Output the [x, y] coordinate of the center of the cell containing the given text.  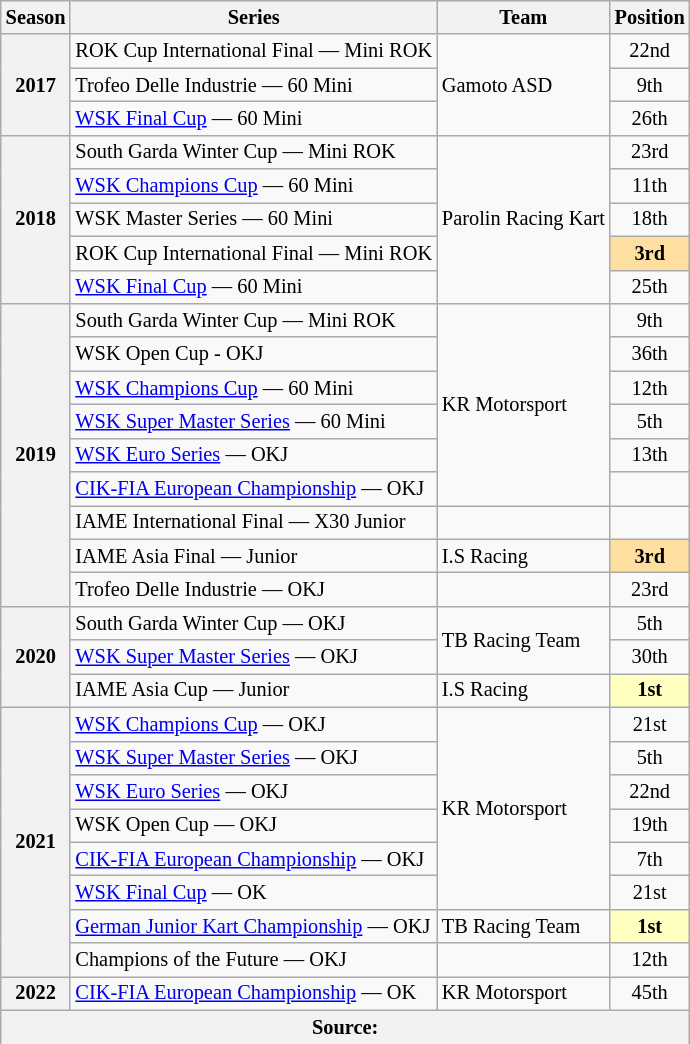
7th [650, 859]
Parolin Racing Kart [524, 219]
45th [650, 993]
11th [650, 186]
IAME Asia Final — Junior [253, 556]
2022 [36, 993]
Champions of the Future — OKJ [253, 960]
Gamoto ASD [524, 84]
WSK Open Cup — OKJ [253, 825]
Trofeo Delle Industrie — 60 Mini [253, 85]
2021 [36, 842]
2020 [36, 656]
WSK Master Series — 60 Mini [253, 219]
30th [650, 657]
WSK Final Cup — OK [253, 892]
Trofeo Delle Industrie — OKJ [253, 589]
2018 [36, 219]
18th [650, 219]
19th [650, 825]
Position [650, 17]
Series [253, 17]
25th [650, 287]
German Junior Kart Championship — OKJ [253, 926]
13th [650, 455]
2019 [36, 454]
Team [524, 17]
Season [36, 17]
WSK Champions Cup — OKJ [253, 724]
IAME International Final — X30 Junior [253, 522]
WSK Open Cup - OKJ [253, 354]
26th [650, 118]
CIK-FIA European Championship — OK [253, 993]
36th [650, 354]
South Garda Winter Cup — OKJ [253, 623]
Source: [346, 1027]
2017 [36, 84]
IAME Asia Cup — Junior [253, 690]
WSK Super Master Series — 60 Mini [253, 421]
